Identify which cell holds the provided text, then report its (x, y) central coordinate. 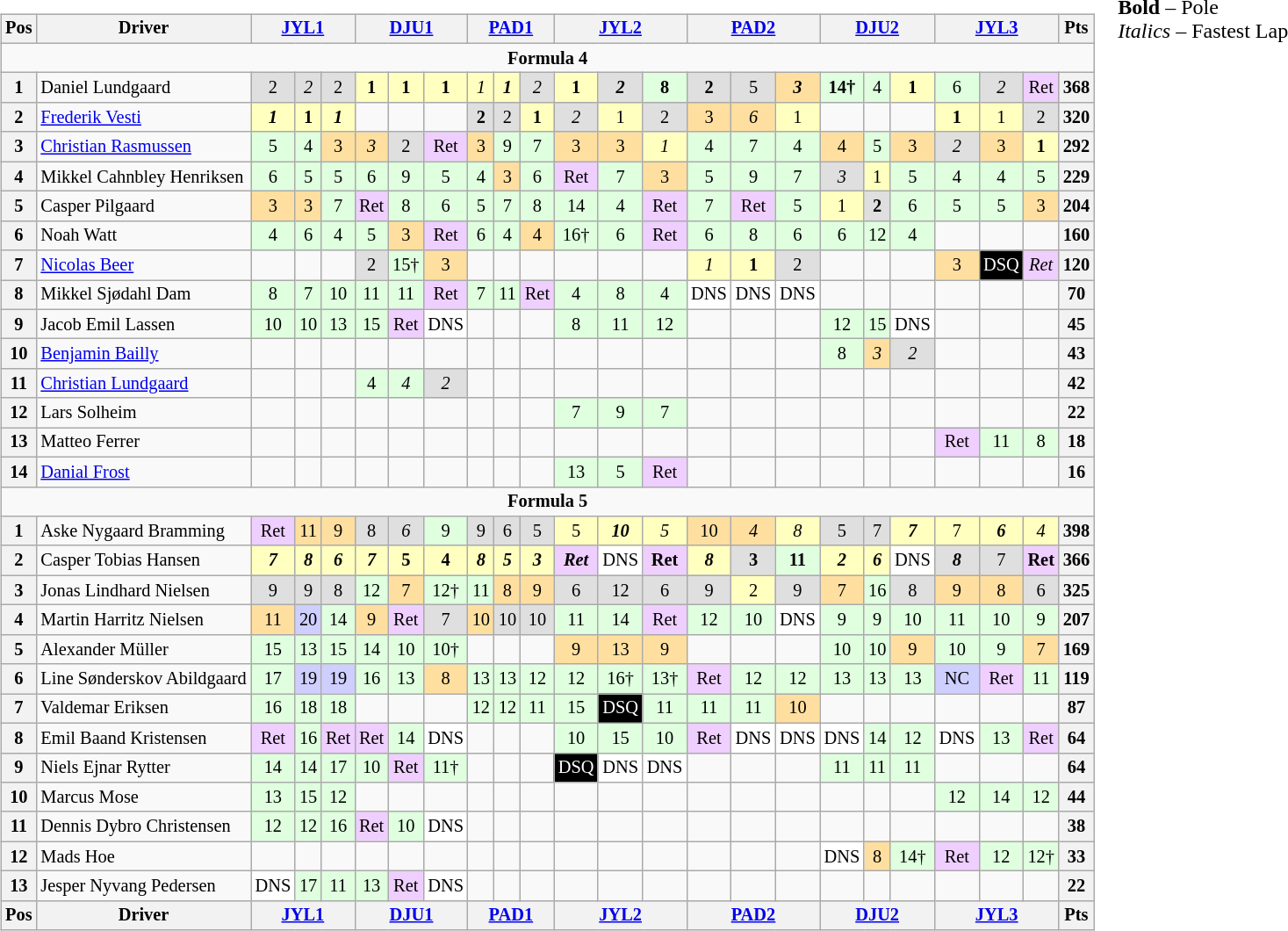
Nicolas Beer (143, 265)
Emil Baand Kristensen (143, 738)
Alexander Müller (143, 649)
Mads Hoe (143, 856)
13† (665, 679)
Noah Watt (143, 235)
Casper Tobias Hansen (143, 560)
204 (1076, 206)
Jacob Emil Lassen (143, 324)
368 (1076, 88)
45 (1076, 324)
Formula 5 (548, 502)
Matteo Ferrer (143, 443)
169 (1076, 649)
Jesper Nyvang Pedersen (143, 886)
42 (1076, 384)
207 (1076, 620)
Jonas Lindhard Nielsen (143, 590)
Valdemar Eriksen (143, 709)
229 (1076, 177)
33 (1076, 856)
Mikkel Cahnbley Henriksen (143, 177)
44 (1076, 797)
Casper Pilgaard (143, 206)
160 (1076, 235)
Niels Ejnar Rytter (143, 768)
119 (1076, 679)
11† (445, 768)
20 (308, 620)
43 (1076, 354)
Martin Harritz Nielsen (143, 620)
Line Sønderskov Abildgaard (143, 679)
Frederik Vesti (143, 118)
87 (1076, 709)
Benjamin Bailly (143, 354)
10† (445, 649)
Marcus Mose (143, 797)
398 (1076, 531)
366 (1076, 560)
325 (1076, 590)
Christian Lundgaard (143, 384)
320 (1076, 118)
Lars Solheim (143, 413)
Christian Rasmussen (143, 147)
NC (957, 679)
Formula 4 (548, 58)
Daniel Lundgaard (143, 88)
Dennis Dybro Christensen (143, 826)
15† (406, 265)
38 (1076, 826)
Danial Frost (143, 472)
70 (1076, 295)
Mikkel Sjødahl Dam (143, 295)
Aske Nygaard Bramming (143, 531)
120 (1076, 265)
292 (1076, 147)
